Search for the cell housing the specified text and yield its (x, y) center coordinate. 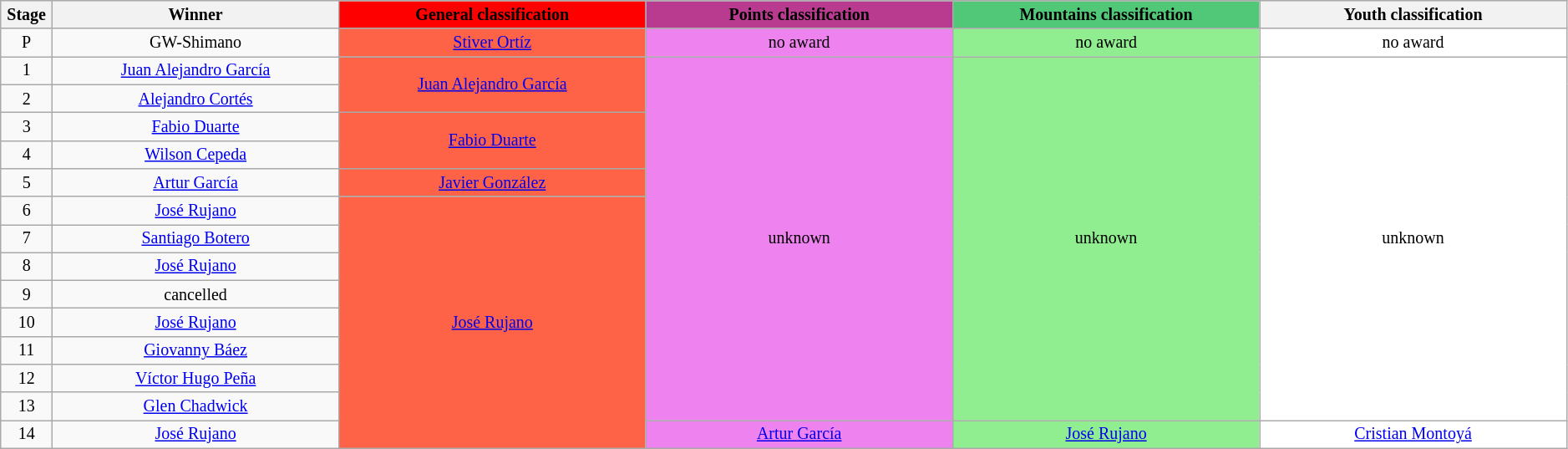
General classification (493, 15)
12 (27, 378)
Alejandro Cortés (195, 99)
Glen Chadwick (195, 406)
Winner (195, 15)
14 (27, 435)
1 (27, 70)
Javier González (493, 182)
7 (27, 239)
9 (27, 294)
4 (27, 154)
5 (27, 182)
Youth classification (1413, 15)
GW-Shimano (195, 43)
Points classification (799, 15)
Mountains classification (1106, 15)
2 (27, 99)
Víctor Hugo Peña (195, 378)
Santiago Botero (195, 239)
Wilson Cepeda (195, 154)
10 (27, 323)
Stiver Ortíz (493, 43)
Giovanny Báez (195, 351)
11 (27, 351)
6 (27, 211)
3 (27, 127)
P (27, 43)
Stage (27, 15)
8 (27, 266)
Cristian Montoyá (1413, 435)
13 (27, 406)
cancelled (195, 294)
